Capture the cell that displays the provided text and extract its [x, y] central coordinate. 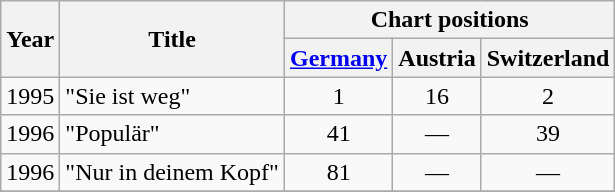
"Populär" [172, 134]
Germany [338, 58]
"Sie ist weg" [172, 96]
1 [338, 96]
Chart positions [450, 20]
39 [548, 134]
Switzerland [548, 58]
Title [172, 39]
81 [338, 172]
16 [437, 96]
Austria [437, 58]
"Nur in deinem Kopf" [172, 172]
2 [548, 96]
41 [338, 134]
1995 [30, 96]
Year [30, 39]
